Extract the (X, Y) coordinate from the center of the cell holding the provided text.  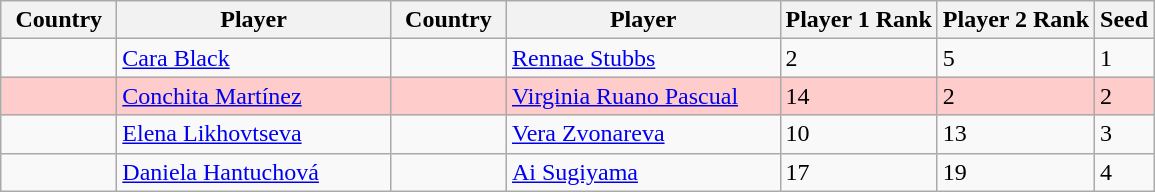
Player 1 Rank (858, 20)
Cara Black (254, 58)
Virginia Ruano Pascual (643, 96)
4 (1124, 172)
1 (1124, 58)
Rennae Stubbs (643, 58)
17 (858, 172)
5 (1016, 58)
14 (858, 96)
Elena Likhovtseva (254, 134)
Daniela Hantuchová (254, 172)
3 (1124, 134)
Conchita Martínez (254, 96)
10 (858, 134)
Ai Sugiyama (643, 172)
Player 2 Rank (1016, 20)
Seed (1124, 20)
Vera Zvonareva (643, 134)
19 (1016, 172)
13 (1016, 134)
